For the text-containing cell, return its midpoint in [X, Y] coordinate format. 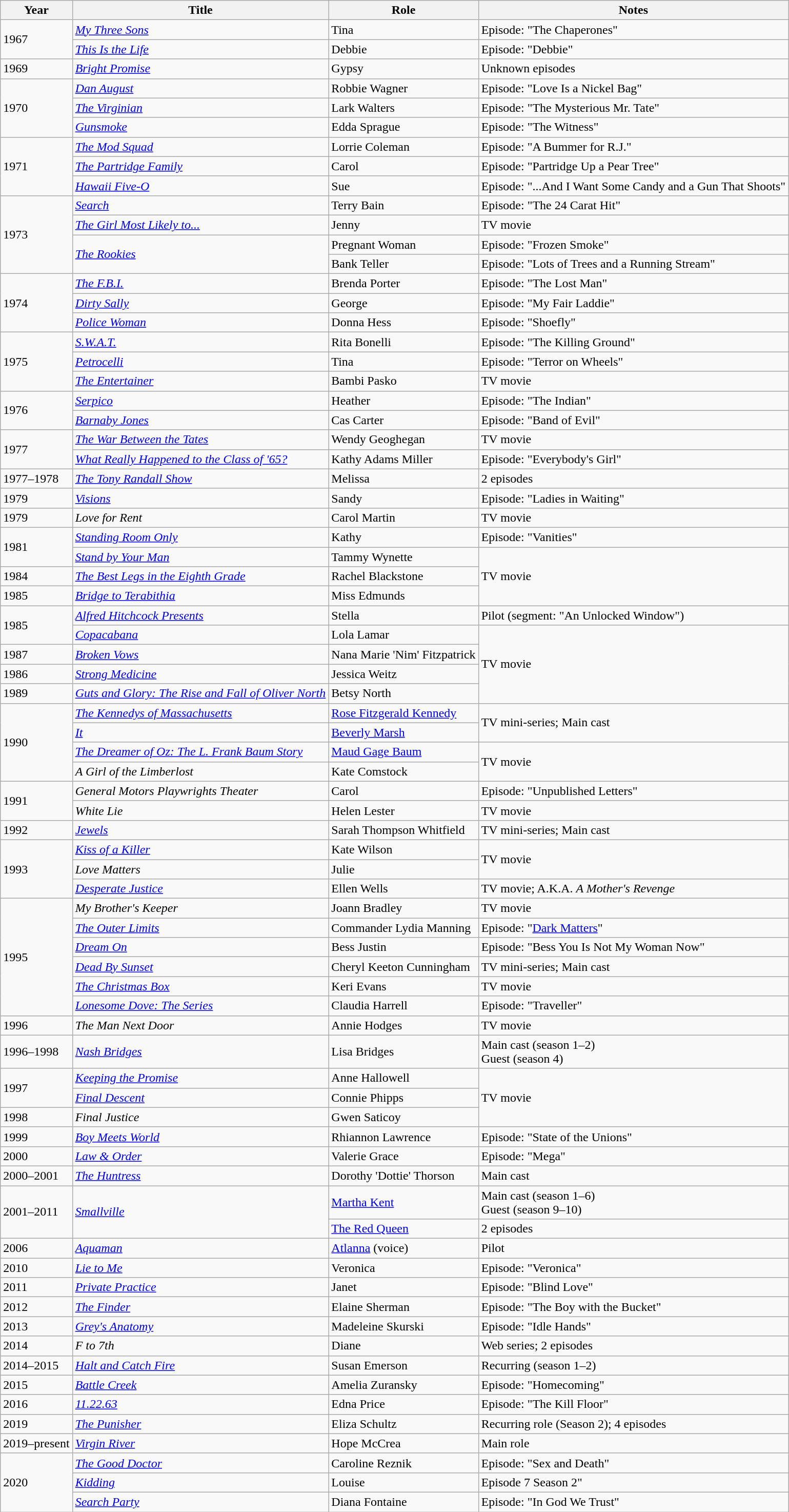
Jenny [403, 225]
2015 [36, 1385]
Beverly Marsh [403, 732]
Episode: "The Killing Ground" [633, 342]
The Kennedys of Massachusetts [200, 713]
Notes [633, 10]
Sarah Thompson Whitfield [403, 830]
1997 [36, 1088]
Smallville [200, 1212]
Recurring (season 1–2) [633, 1365]
Boy Meets World [200, 1137]
F to 7th [200, 1346]
Grey's Anatomy [200, 1326]
Episode: "Debbie" [633, 49]
2012 [36, 1307]
The Man Next Door [200, 1025]
Diane [403, 1346]
Bambi Pasko [403, 381]
The F.B.I. [200, 284]
Carol Martin [403, 518]
Episode: "The Witness" [633, 127]
Hope McCrea [403, 1443]
Rhiannon Lawrence [403, 1137]
Final Justice [200, 1117]
Love Matters [200, 869]
Valerie Grace [403, 1156]
Lie to Me [200, 1268]
Dirty Sally [200, 303]
2013 [36, 1326]
1967 [36, 39]
2010 [36, 1268]
Kate Comstock [403, 771]
2000–2001 [36, 1176]
TV movie; A.K.A. A Mother's Revenge [633, 889]
Lisa Bridges [403, 1051]
Episode: "Traveller" [633, 1006]
Virgin River [200, 1443]
1973 [36, 234]
The Dreamer of Oz: The L. Frank Baum Story [200, 752]
Standing Room Only [200, 537]
2019–present [36, 1443]
Copacabana [200, 635]
Pilot [633, 1248]
The Partridge Family [200, 166]
Love for Rent [200, 518]
My Three Sons [200, 30]
A Girl of the Limberlost [200, 771]
Episode: "The Chaperones" [633, 30]
Martha Kent [403, 1202]
Donna Hess [403, 323]
Rita Bonelli [403, 342]
Final Descent [200, 1098]
Guts and Glory: The Rise and Fall of Oliver North [200, 693]
Bank Teller [403, 264]
Gwen Saticoy [403, 1117]
Serpico [200, 401]
1991 [36, 801]
1984 [36, 576]
The Huntress [200, 1176]
My Brother's Keeper [200, 908]
Episode: "My Fair Laddie" [633, 303]
Joann Bradley [403, 908]
Rachel Blackstone [403, 576]
Elaine Sherman [403, 1307]
Strong Medicine [200, 674]
1981 [36, 547]
Stella [403, 615]
Lorrie Coleman [403, 147]
Pregnant Woman [403, 245]
1999 [36, 1137]
Amelia Zuransky [403, 1385]
Law & Order [200, 1156]
The Girl Most Likely to... [200, 225]
Episode: "Vanities" [633, 537]
Kidding [200, 1482]
The Finder [200, 1307]
Wendy Geoghegan [403, 440]
1992 [36, 830]
Lonesome Dove: The Series [200, 1006]
Maud Gage Baum [403, 752]
Sue [403, 186]
2000 [36, 1156]
Sandy [403, 498]
Janet [403, 1287]
Visions [200, 498]
1974 [36, 303]
Miss Edmunds [403, 596]
Bess Justin [403, 947]
Diana Fontaine [403, 1502]
1989 [36, 693]
2019 [36, 1424]
Police Woman [200, 323]
General Motors Playwrights Theater [200, 791]
Main role [633, 1443]
Robbie Wagner [403, 88]
Desperate Justice [200, 889]
Year [36, 10]
Episode: "Everybody's Girl" [633, 459]
Episode: "The Indian" [633, 401]
Betsy North [403, 693]
2016 [36, 1404]
The Outer Limits [200, 928]
Veronica [403, 1268]
Dream On [200, 947]
Search [200, 205]
Gunsmoke [200, 127]
Bridge to Terabithia [200, 596]
George [403, 303]
Episode: "Sex and Death" [633, 1463]
Episode: "The Mysterious Mr. Tate" [633, 108]
The Entertainer [200, 381]
It [200, 732]
Episode: "The 24 Carat Hit" [633, 205]
Keeping the Promise [200, 1078]
Tammy Wynette [403, 556]
Brenda Porter [403, 284]
The Rookies [200, 254]
Halt and Catch Fire [200, 1365]
Keri Evans [403, 986]
Caroline Reznik [403, 1463]
The War Between the Tates [200, 440]
1969 [36, 69]
Debbie [403, 49]
Edda Sprague [403, 127]
Alfred Hitchcock Presents [200, 615]
Episode: "State of the Unions" [633, 1137]
Pilot (segment: "An Unlocked Window") [633, 615]
Anne Hallowell [403, 1078]
Ellen Wells [403, 889]
White Lie [200, 810]
1971 [36, 166]
Annie Hodges [403, 1025]
11.22.63 [200, 1404]
Kathy Adams Miller [403, 459]
Episode: "In God We Trust" [633, 1502]
Petrocelli [200, 362]
Episode: "Shoefly" [633, 323]
Nana Marie 'Nim' Fitzpatrick [403, 654]
2001–2011 [36, 1212]
The Good Doctor [200, 1463]
Episode: "Bess You Is Not My Woman Now" [633, 947]
Episode: "Dark Matters" [633, 928]
Barnaby Jones [200, 420]
Connie Phipps [403, 1098]
This Is the Life [200, 49]
Web series; 2 episodes [633, 1346]
Cheryl Keeton Cunningham [403, 967]
Episode: "Veronica" [633, 1268]
Nash Bridges [200, 1051]
Main cast (season 1–2)Guest (season 4) [633, 1051]
Lark Walters [403, 108]
Melissa [403, 479]
Gypsy [403, 69]
Search Party [200, 1502]
Cas Carter [403, 420]
The Red Queen [403, 1229]
1998 [36, 1117]
What Really Happened to the Class of '65? [200, 459]
Private Practice [200, 1287]
Episode: "Love Is a Nickel Bag" [633, 88]
Episode: "Partridge Up a Pear Tree" [633, 166]
Susan Emerson [403, 1365]
Episode: "Unpublished Letters" [633, 791]
1986 [36, 674]
The Christmas Box [200, 986]
Episode 7 Season 2" [633, 1482]
Commander Lydia Manning [403, 928]
2014 [36, 1346]
Episode: "...And I Want Some Candy and a Gun That Shoots" [633, 186]
Atlanna (voice) [403, 1248]
S.W.A.T. [200, 342]
Helen Lester [403, 810]
1977–1978 [36, 479]
Julie [403, 869]
Dead By Sunset [200, 967]
Main cast [633, 1176]
2006 [36, 1248]
1990 [36, 742]
Episode: "The Boy with the Bucket" [633, 1307]
Edna Price [403, 1404]
Kate Wilson [403, 849]
Dan August [200, 88]
1970 [36, 108]
Episode: "Homecoming" [633, 1385]
Episode: "Blind Love" [633, 1287]
Title [200, 10]
2014–2015 [36, 1365]
Battle Creek [200, 1385]
Kathy [403, 537]
Hawaii Five-O [200, 186]
Unknown episodes [633, 69]
Episode: "The Kill Floor" [633, 1404]
Episode: "Ladies in Waiting" [633, 498]
Heather [403, 401]
Claudia Harrell [403, 1006]
The Tony Randall Show [200, 479]
Aquaman [200, 1248]
1977 [36, 449]
1976 [36, 410]
1975 [36, 362]
Eliza Schultz [403, 1424]
1995 [36, 957]
1987 [36, 654]
Episode: "Frozen Smoke" [633, 245]
Role [403, 10]
Episode: "The Lost Man" [633, 284]
Recurring role (Season 2); 4 episodes [633, 1424]
Dorothy 'Dottie' Thorson [403, 1176]
1996 [36, 1025]
The Punisher [200, 1424]
Rose Fitzgerald Kennedy [403, 713]
Kiss of a Killer [200, 849]
Bright Promise [200, 69]
Terry Bain [403, 205]
Jessica Weitz [403, 674]
Episode: "A Bummer for R.J." [633, 147]
Jewels [200, 830]
Louise [403, 1482]
Episode: "Band of Evil" [633, 420]
The Best Legs in the Eighth Grade [200, 576]
1993 [36, 869]
Lola Lamar [403, 635]
Broken Vows [200, 654]
Episode: "Terror on Wheels" [633, 362]
Episode: "Mega" [633, 1156]
Episode: "Idle Hands" [633, 1326]
The Mod Squad [200, 147]
The Virginian [200, 108]
2020 [36, 1482]
Episode: "Lots of Trees and a Running Stream" [633, 264]
Stand by Your Man [200, 556]
Madeleine Skurski [403, 1326]
Main cast (season 1–6)Guest (season 9–10) [633, 1202]
1996–1998 [36, 1051]
2011 [36, 1287]
